Output the [x, y] coordinate of the center of the cell containing the given text.  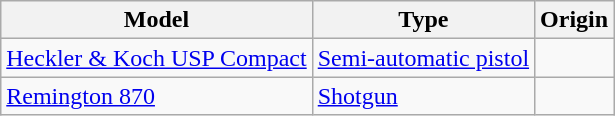
Origin [574, 20]
Shotgun [423, 96]
Heckler & Koch USP Compact [156, 58]
Model [156, 20]
Remington 870 [156, 96]
Type [423, 20]
Semi-automatic pistol [423, 58]
